Determine the [X, Y] coordinate at the center of the cell enclosing the given text.  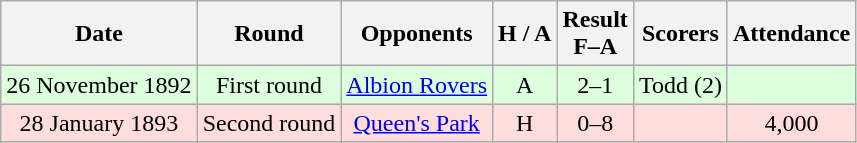
H [525, 123]
First round [269, 85]
28 January 1893 [99, 123]
Second round [269, 123]
Round [269, 34]
Queen's Park [417, 123]
Attendance [791, 34]
2–1 [595, 85]
4,000 [791, 123]
26 November 1892 [99, 85]
Date [99, 34]
Albion Rovers [417, 85]
A [525, 85]
0–8 [595, 123]
ResultF–A [595, 34]
H / A [525, 34]
Opponents [417, 34]
Todd (2) [680, 85]
Scorers [680, 34]
